Pinpoint the cell where the given text exists, returning its (X, Y) midpoint coordinate. 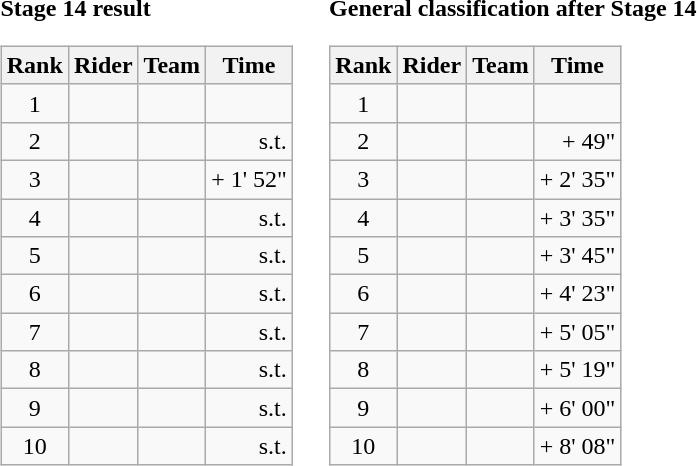
+ 3' 45" (578, 256)
+ 3' 35" (578, 217)
+ 5' 19" (578, 370)
+ 8' 08" (578, 446)
+ 5' 05" (578, 332)
+ 1' 52" (250, 179)
+ 2' 35" (578, 179)
+ 49" (578, 141)
+ 6' 00" (578, 408)
+ 4' 23" (578, 294)
